Output the [X, Y] coordinate of the center of the cell containing the given text.  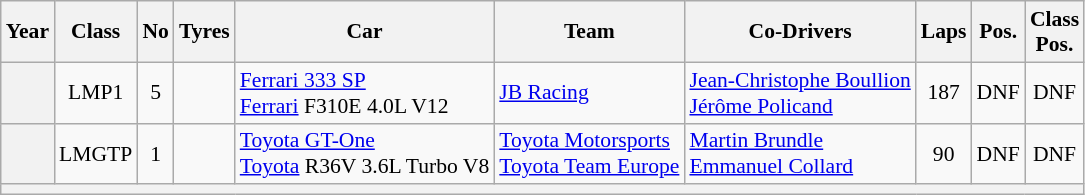
Team [589, 32]
Toyota GT-OneToyota R36V 3.6L Turbo V8 [365, 154]
Car [365, 32]
JB Racing [589, 92]
Toyota Motorsports Toyota Team Europe [589, 154]
Martin Brundle Emmanuel Collard [800, 154]
Laps [944, 32]
90 [944, 154]
LMGTP [96, 154]
Pos. [998, 32]
Class [96, 32]
Tyres [204, 32]
Ferrari 333 SPFerrari F310E 4.0L V12 [365, 92]
No [156, 32]
Year [28, 32]
Jean-Christophe Boullion Jérôme Policand [800, 92]
1 [156, 154]
187 [944, 92]
ClassPos. [1054, 32]
LMP1 [96, 92]
5 [156, 92]
Co-Drivers [800, 32]
